Extract the (x, y) coordinate from the center of the cell holding the provided text.  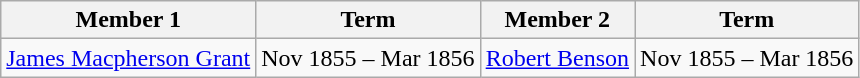
James Macpherson Grant (128, 58)
Member 2 (557, 20)
Robert Benson (557, 58)
Member 1 (128, 20)
